Search for the cell housing the specified text and yield its [X, Y] center coordinate. 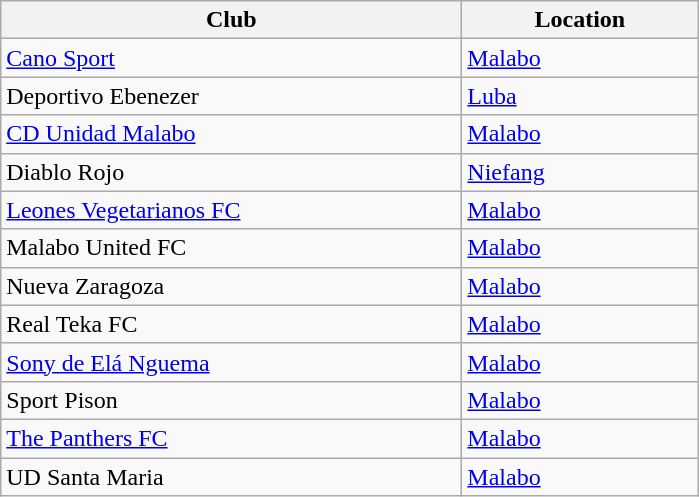
Malabo United FC [232, 248]
Sony de Elá Nguema [232, 362]
Luba [580, 96]
Real Teka FC [232, 324]
CD Unidad Malabo [232, 134]
Leones Vegetarianos FC [232, 210]
Location [580, 20]
The Panthers FC [232, 438]
Niefang [580, 172]
Cano Sport [232, 58]
UD Santa Maria [232, 477]
Nueva Zaragoza [232, 286]
Sport Pison [232, 400]
Deportivo Ebenezer [232, 96]
Club [232, 20]
Diablo Rojo [232, 172]
